Output the (X, Y) coordinate of the center of the cell containing the given text.  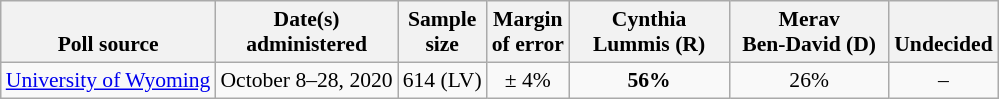
56% (649, 80)
Date(s)administered (306, 32)
614 (LV) (442, 80)
University of Wyoming (108, 80)
Poll source (108, 32)
October 8–28, 2020 (306, 80)
MeravBen-David (D) (809, 32)
± 4% (528, 80)
Samplesize (442, 32)
26% (809, 80)
– (943, 80)
CynthiaLummis (R) (649, 32)
Undecided (943, 32)
Marginof error (528, 32)
